Output the [X, Y] coordinate of the center of the cell containing the given text.  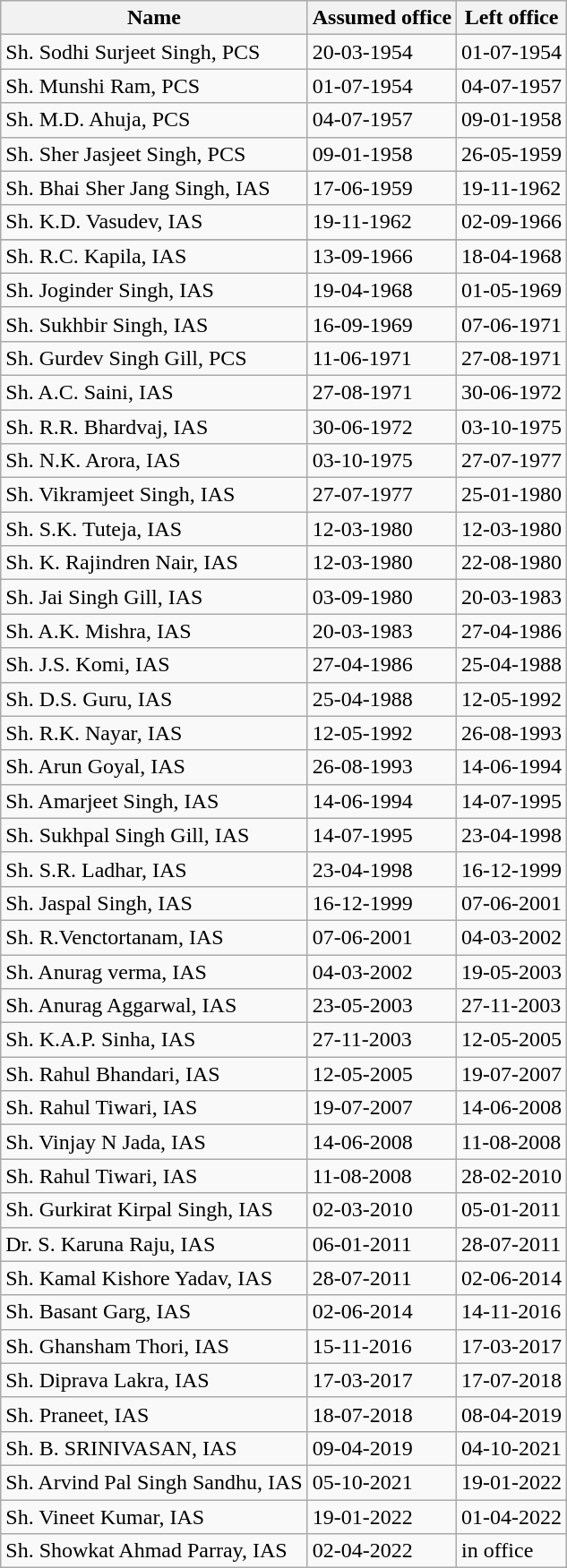
Sh. A.K. Mishra, IAS [154, 631]
Sh. Sukhbir Singh, IAS [154, 324]
23-05-2003 [382, 1006]
25-01-1980 [512, 495]
15-11-2016 [382, 1346]
Sh. Munshi Ram, PCS [154, 86]
Sh. K.D. Vasudev, IAS [154, 222]
Sh. Arvind Pal Singh Sandhu, IAS [154, 1482]
26-05-1959 [512, 154]
Sh. Bhai Sher Jang Singh, IAS [154, 188]
13-09-1966 [382, 256]
Sh. J.S. Komi, IAS [154, 665]
Sh. Anurag verma, IAS [154, 971]
Sh. Arun Goyal, IAS [154, 767]
Sh. Amarjeet Singh, IAS [154, 801]
02-09-1966 [512, 222]
20-03-1954 [382, 52]
Sh. Gurkirat Kirpal Singh, IAS [154, 1210]
05-01-2011 [512, 1210]
Sh. Kamal Kishore Yadav, IAS [154, 1278]
Sh. K. Rajindren Nair, IAS [154, 563]
Sh. Joginder Singh, IAS [154, 290]
18-04-1968 [512, 256]
Sh. Anurag Aggarwal, IAS [154, 1006]
Sh. Showkat Ahmad Parray, IAS [154, 1551]
Sh. A.C. Saini, IAS [154, 392]
Sh. Diprava Lakra, IAS [154, 1380]
Sh. Vineet Kumar, IAS [154, 1517]
17-06-1959 [382, 188]
19-05-2003 [512, 971]
16-09-1969 [382, 324]
Sh. R.K. Nayar, IAS [154, 733]
Sh. S.K. Tuteja, IAS [154, 529]
17-07-2018 [512, 1380]
11-06-1971 [382, 358]
Sh. Praneet, IAS [154, 1414]
Assumed office [382, 18]
Sh. Ghansham Thori, IAS [154, 1346]
09-04-2019 [382, 1448]
01-05-1969 [512, 290]
02-04-2022 [382, 1551]
Sh. D.S. Guru, IAS [154, 699]
18-07-2018 [382, 1414]
Sh. N.K. Arora, IAS [154, 461]
05-10-2021 [382, 1482]
Sh. Rahul Bhandari, IAS [154, 1074]
08-04-2019 [512, 1414]
06-01-2011 [382, 1244]
Sh. Jaspal Singh, IAS [154, 903]
Sh. Vikramjeet Singh, IAS [154, 495]
Sh. R.R. Bhardvaj, IAS [154, 427]
Sh. Sukhpal Singh Gill, IAS [154, 835]
Sh. Jai Singh Gill, IAS [154, 597]
Dr. S. Karuna Raju, IAS [154, 1244]
Sh. Gurdev Singh Gill, PCS [154, 358]
19-04-1968 [382, 290]
Sh. R.C. Kapila, IAS [154, 256]
in office [512, 1551]
Sh. K.A.P. Sinha, IAS [154, 1040]
Left office [512, 18]
22-08-1980 [512, 563]
01-04-2022 [512, 1517]
Sh. Vinjay N Jada, IAS [154, 1142]
02-03-2010 [382, 1210]
04-10-2021 [512, 1448]
03-09-1980 [382, 597]
Sh. B. SRINIVASAN, IAS [154, 1448]
07-06-1971 [512, 324]
Sh. Basant Garg, IAS [154, 1312]
Sh. R.Venctortanam, IAS [154, 937]
28-02-2010 [512, 1176]
Sh. Sher Jasjeet Singh, PCS [154, 154]
Sh. M.D. Ahuja, PCS [154, 120]
14-11-2016 [512, 1312]
Sh. S.R. Ladhar, IAS [154, 869]
Sh. Sodhi Surjeet Singh, PCS [154, 52]
Name [154, 18]
